Return [X, Y] of the center of cell containing provided text 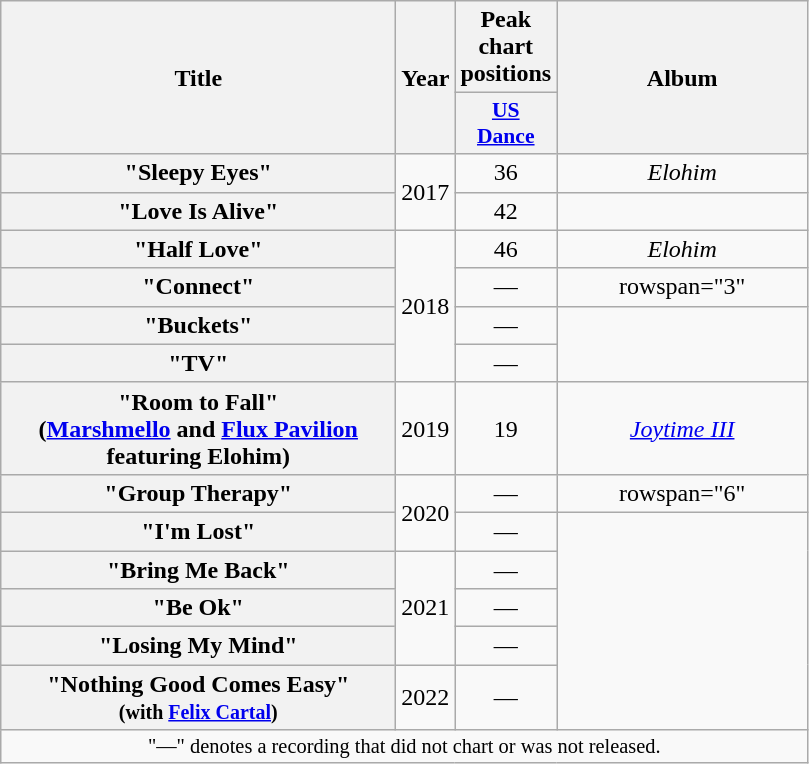
42 [506, 211]
36 [506, 173]
46 [506, 249]
Title [198, 78]
19 [506, 428]
2017 [426, 192]
"Love Is Alive" [198, 211]
"Room to Fall" (Marshmello and Flux Pavilion featuring Elohim) [198, 428]
"Connect" [198, 287]
rowspan="3" [682, 287]
"Sleepy Eyes" [198, 173]
2018 [426, 306]
Year [426, 78]
Peak chart positions [506, 47]
Joytime III [682, 428]
2022 [426, 698]
"Nothing Good Comes Easy"(with Felix Cartal) [198, 698]
2021 [426, 607]
2020 [426, 512]
"Losing My Mind" [198, 646]
"Group Therapy" [198, 493]
"Buckets" [198, 325]
2019 [426, 428]
rowspan="6" [682, 493]
"Be Ok" [198, 608]
"TV" [198, 363]
"Half Love" [198, 249]
"I'm Lost" [198, 531]
"—" denotes a recording that did not chart or was not released. [404, 747]
"Bring Me Back" [198, 569]
Album [682, 78]
USDance [506, 124]
